Extract the [X, Y] coordinate from the center of the cell holding the provided text.  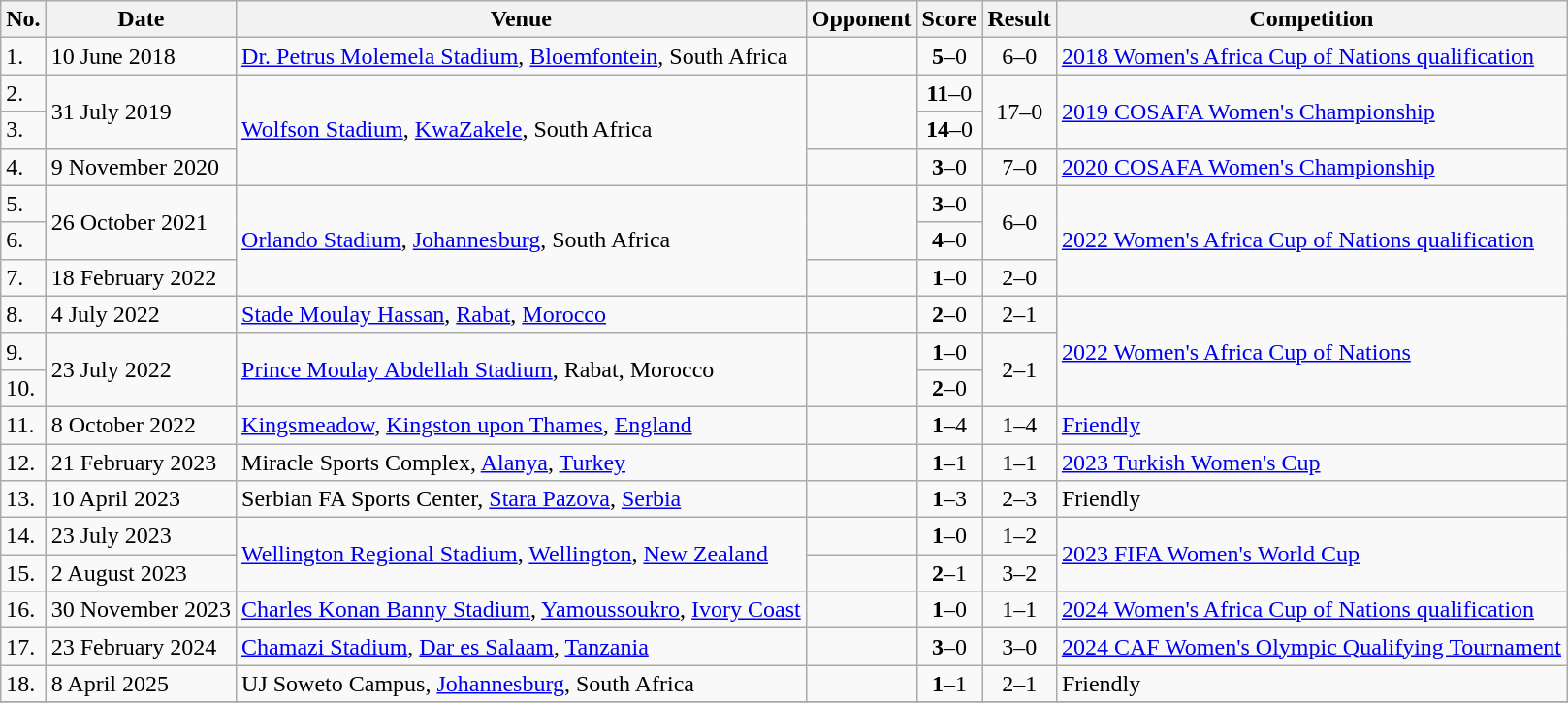
18. [23, 684]
10 June 2018 [141, 56]
7–0 [1019, 167]
1–2 [1019, 536]
Charles Konan Banny Stadium, Yamoussoukro, Ivory Coast [522, 610]
4 July 2022 [141, 314]
Wellington Regional Stadium, Wellington, New Zealand [522, 555]
14–0 [949, 130]
Prince Moulay Abdellah Stadium, Rabat, Morocco [522, 369]
Result [1019, 19]
Miracle Sports Complex, Alanya, Turkey [522, 463]
Chamazi Stadium, Dar es Salaam, Tanzania [522, 647]
17–0 [1019, 112]
11–0 [949, 93]
Date [141, 19]
Opponent [861, 19]
23 July 2022 [141, 369]
UJ Soweto Campus, Johannesburg, South Africa [522, 684]
15. [23, 573]
2–3 [1019, 499]
3. [23, 130]
2024 CAF Women's Olympic Qualifying Tournament [1311, 647]
No. [23, 19]
11. [23, 425]
30 November 2023 [141, 610]
3–2 [1019, 573]
2022 Women's Africa Cup of Nations qualification [1311, 240]
21 February 2023 [141, 463]
10. [23, 388]
Kingsmeadow, Kingston upon Thames, England [522, 425]
9 November 2020 [141, 167]
5–0 [949, 56]
8 April 2025 [141, 684]
10 April 2023 [141, 499]
Score [949, 19]
2. [23, 93]
16. [23, 610]
4. [23, 167]
Serbian FA Sports Center, Stara Pazova, Serbia [522, 499]
7. [23, 277]
2019 COSAFA Women's Championship [1311, 112]
Dr. Petrus Molemela Stadium, Bloemfontein, South Africa [522, 56]
1–3 [949, 499]
Stade Moulay Hassan, Rabat, Morocco [522, 314]
2 August 2023 [141, 573]
13. [23, 499]
31 July 2019 [141, 112]
Wolfson Stadium, KwaZakele, South Africa [522, 130]
8 October 2022 [141, 425]
2022 Women's Africa Cup of Nations [1311, 351]
2020 COSAFA Women's Championship [1311, 167]
9. [23, 351]
26 October 2021 [141, 222]
12. [23, 463]
2023 FIFA Women's World Cup [1311, 555]
6. [23, 240]
Competition [1311, 19]
1. [23, 56]
5. [23, 204]
8. [23, 314]
14. [23, 536]
17. [23, 647]
4–0 [949, 240]
Venue [522, 19]
2024 Women's Africa Cup of Nations qualification [1311, 610]
2018 Women's Africa Cup of Nations qualification [1311, 56]
18 February 2022 [141, 277]
23 February 2024 [141, 647]
Orlando Stadium, Johannesburg, South Africa [522, 240]
2023 Turkish Women's Cup [1311, 463]
23 July 2023 [141, 536]
